Provide the (X, Y) coordinate of the cell's center where the given text is located.  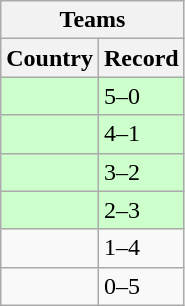
3–2 (141, 172)
Country (50, 58)
5–0 (141, 96)
Record (141, 58)
Teams (92, 20)
4–1 (141, 134)
1–4 (141, 248)
0–5 (141, 286)
2–3 (141, 210)
